Search for the cell housing the specified text and yield its [X, Y] center coordinate. 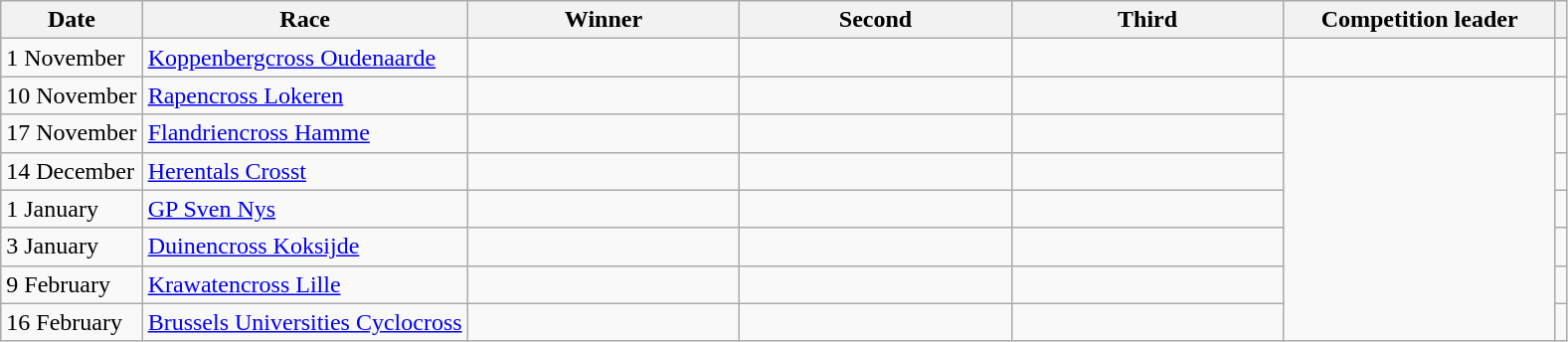
GP Sven Nys [304, 209]
Krawatencross Lille [304, 284]
Herentals Crosst [304, 171]
1 November [72, 58]
Competition leader [1420, 20]
Koppenbergcross Oudenaarde [304, 58]
Second [876, 20]
1 January [72, 209]
Race [304, 20]
Third [1147, 20]
9 February [72, 284]
Duinencross Koksijde [304, 247]
14 December [72, 171]
Winner [604, 20]
16 February [72, 322]
17 November [72, 133]
3 January [72, 247]
Flandriencross Hamme [304, 133]
Date [72, 20]
10 November [72, 95]
Rapencross Lokeren [304, 95]
Brussels Universities Cyclocross [304, 322]
